Detect which cell encompasses the target text, then output its (X, Y) center coordinate. 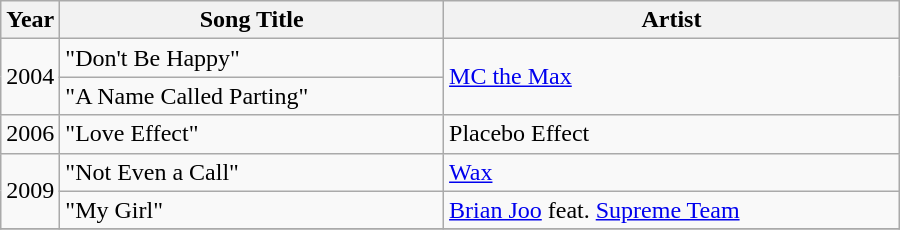
"Love Effect" (252, 134)
2004 (30, 77)
"My Girl" (252, 210)
2009 (30, 191)
Placebo Effect (672, 134)
"Not Even a Call" (252, 172)
Brian Joo feat. Supreme Team (672, 210)
"A Name Called Parting" (252, 96)
Song Title (252, 20)
Wax (672, 172)
"Don't Be Happy" (252, 58)
Artist (672, 20)
2006 (30, 134)
MC the Max (672, 77)
Year (30, 20)
